Return (x, y) of the center of cell containing provided text 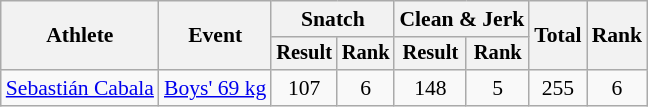
Athlete (80, 36)
Snatch (332, 19)
107 (304, 88)
Event (215, 36)
Total (558, 36)
Boys' 69 kg (215, 88)
148 (430, 88)
5 (498, 88)
Sebastián Cabala (80, 88)
255 (558, 88)
Clean & Jerk (462, 19)
